Return [x, y] of the center of cell containing provided text 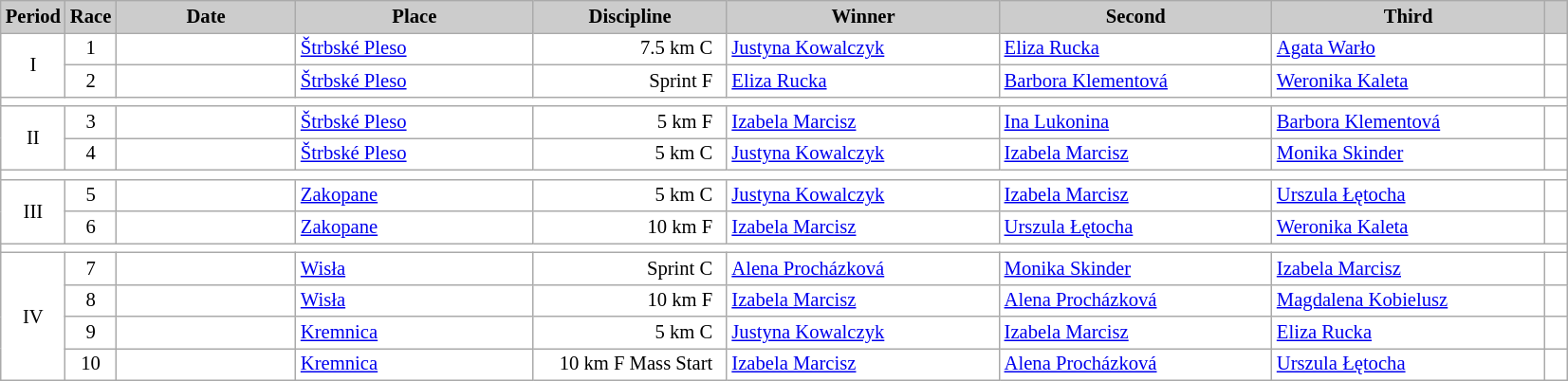
Date [206, 16]
7.5 km C [630, 48]
10 km F Mass Start [630, 364]
III [33, 211]
1 [91, 48]
3 [91, 122]
Place [415, 16]
6 [91, 227]
Period [33, 16]
4 [91, 154]
Sprint F [630, 81]
Third [1408, 16]
Winner [863, 16]
IV [33, 317]
Magdalena Kobielusz [1408, 300]
II [33, 138]
8 [91, 300]
5 [91, 195]
10 [91, 364]
I [33, 64]
Sprint C [630, 268]
Second [1136, 16]
Ina Lukonina [1136, 122]
Race [91, 16]
Discipline [630, 16]
2 [91, 81]
Agata Warło [1408, 48]
7 [91, 268]
9 [91, 333]
5 km F [630, 122]
